Identify which cell holds the provided text, then report its [X, Y] central coordinate. 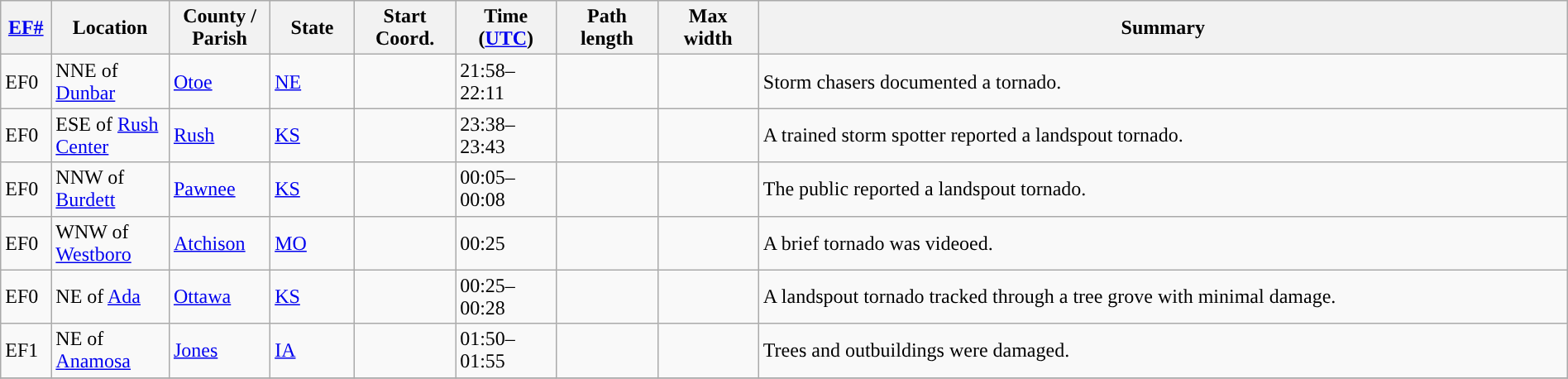
01:50–01:55 [506, 351]
Time (UTC) [506, 28]
Rush [219, 136]
Start Coord. [404, 28]
EF1 [26, 351]
State [313, 28]
21:58–22:11 [506, 81]
NE of Ada [111, 296]
23:38–23:43 [506, 136]
Jones [219, 351]
IA [313, 351]
Location [111, 28]
A landspout tornado tracked through a tree grove with minimal damage. [1163, 296]
NE [313, 81]
00:05–00:08 [506, 189]
Otoe [219, 81]
County / Parish [219, 28]
ESE of Rush Center [111, 136]
00:25–00:28 [506, 296]
Max width [708, 28]
Ottawa [219, 296]
MO [313, 243]
Pawnee [219, 189]
WNW of Westboro [111, 243]
EF# [26, 28]
Storm chasers documented a tornado. [1163, 81]
00:25 [506, 243]
Path length [607, 28]
Trees and outbuildings were damaged. [1163, 351]
Atchison [219, 243]
A brief tornado was videoed. [1163, 243]
NNE of Dunbar [111, 81]
NNW of Burdett [111, 189]
A trained storm spotter reported a landspout tornado. [1163, 136]
NE of Anamosa [111, 351]
Summary [1163, 28]
The public reported a landspout tornado. [1163, 189]
